Scan for the cell matching the given text and deliver its (X, Y) coordinate at center. 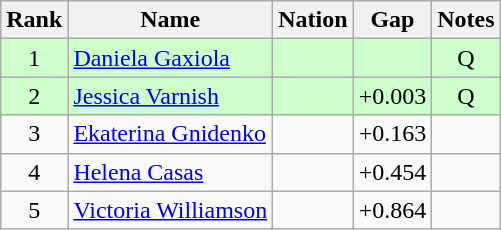
Nation (313, 20)
+0.454 (392, 172)
Gap (392, 20)
Helena Casas (170, 172)
+0.003 (392, 96)
3 (34, 134)
Victoria Williamson (170, 210)
Jessica Varnish (170, 96)
Notes (466, 20)
+0.864 (392, 210)
1 (34, 58)
+0.163 (392, 134)
Rank (34, 20)
Ekaterina Gnidenko (170, 134)
5 (34, 210)
Name (170, 20)
Daniela Gaxiola (170, 58)
2 (34, 96)
4 (34, 172)
